Capture the cell that displays the provided text and extract its [X, Y] central coordinate. 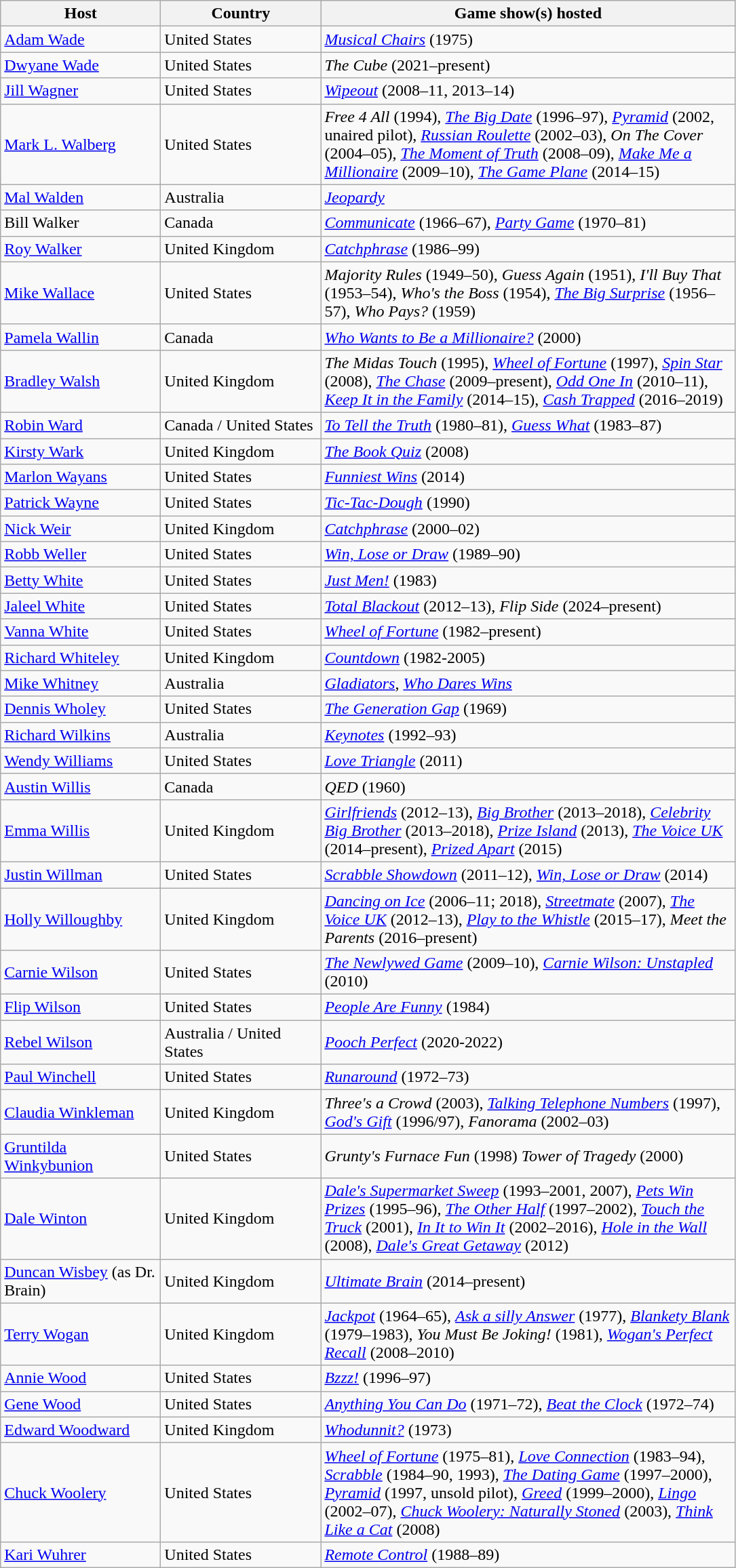
Musical Chairs (1975) [528, 39]
Funniest Wins (2014) [528, 477]
Catchphrase (2000–02) [528, 529]
Tic-Tac-Dough (1990) [528, 503]
Holly Willoughby [81, 919]
People Are Funny (1984) [528, 1007]
The Book Quiz (2008) [528, 451]
Duncan Wisbey (as Dr. Brain) [81, 1281]
Wipeout (2008–11, 2013–14) [528, 91]
Flip Wilson [81, 1007]
Three's a Crowd (2003), Talking Telephone Numbers (1997), God's Gift (1996/97), Fanorama (2002–03) [528, 1112]
Dancing on Ice (2006–11; 2018), Streetmate (2007), The Voice UK (2012–13), Play to the Whistle (2015–17), Meet the Parents (2016–present) [528, 919]
Kirsty Wark [81, 451]
Canada / United States [241, 425]
Terry Wogan [81, 1334]
Win, Lose or Draw (1989–90) [528, 555]
Who Wants to Be a Millionaire? (2000) [528, 337]
Anything You Can Do (1971–72), Beat the Clock (1972–74) [528, 1404]
Just Men! (1983) [528, 580]
The Cube (2021–present) [528, 65]
Host [81, 14]
Jill Wagner [81, 91]
Gruntilda Winkybunion [81, 1157]
Chuck Woolery [81, 1492]
Australia / United States [241, 1043]
Mark L. Walberg [81, 144]
The Newlywed Game (2009–10), Carnie Wilson: Unstapled (2010) [528, 972]
Vanna White [81, 632]
Claudia Winkleman [81, 1112]
Ultimate Brain (2014–present) [528, 1281]
Mal Walden [81, 197]
Dennis Wholey [81, 709]
Roy Walker [81, 249]
Bradley Walsh [81, 381]
Keynotes (1992–93) [528, 735]
Pamela Wallin [81, 337]
Grunty's Furnace Fun (1998) Tower of Tragedy (2000) [528, 1157]
Rebel Wilson [81, 1043]
Jackpot (1964–65), Ask a silly Answer (1977), Blankety Blank (1979–1983), You Must Be Joking! (1981), Wogan's Perfect Recall (2008–2010) [528, 1334]
Country [241, 14]
Pooch Perfect (2020-2022) [528, 1043]
Catchphrase (1986–99) [528, 249]
Runaround (1972–73) [528, 1077]
Majority Rules (1949–50), Guess Again (1951), I'll Buy That (1953–54), Who's the Boss (1954), The Big Surprise (1956–57), Who Pays? (1959) [528, 293]
Robin Ward [81, 425]
Total Blackout (2012–13), Flip Side (2024–present) [528, 606]
Bzzz! (1996–97) [528, 1378]
Bill Walker [81, 223]
Annie Wood [81, 1378]
Paul Winchell [81, 1077]
Adam Wade [81, 39]
Dale Winton [81, 1219]
Patrick Wayne [81, 503]
Whodunnit? (1973) [528, 1430]
Remote Control (1988–89) [528, 1554]
Wendy Williams [81, 761]
Gene Wood [81, 1404]
Nick Weir [81, 529]
Austin Willis [81, 786]
Scrabble Showdown (2011–12), Win, Lose or Draw (2014) [528, 875]
Richard Whiteley [81, 658]
Emma Willis [81, 830]
Kari Wuhrer [81, 1554]
Communicate (1966–67), Party Game (1970–81) [528, 223]
Jeopardy [528, 197]
Mike Wallace [81, 293]
Gladiators, Who Dares Wins [528, 683]
Jaleel White [81, 606]
Justin Willman [81, 875]
The Generation Gap (1969) [528, 709]
Robb Weller [81, 555]
Love Triangle (2011) [528, 761]
Game show(s) hosted [528, 14]
Edward Woodward [81, 1430]
Betty White [81, 580]
QED (1960) [528, 786]
Countdown (1982-2005) [528, 658]
Mike Whitney [81, 683]
Richard Wilkins [81, 735]
Marlon Wayans [81, 477]
Dwyane Wade [81, 65]
Carnie Wilson [81, 972]
To Tell the Truth (1980–81), Guess What (1983–87) [528, 425]
Wheel of Fortune (1982–present) [528, 632]
